Capture the cell that displays the provided text and extract its [x, y] central coordinate. 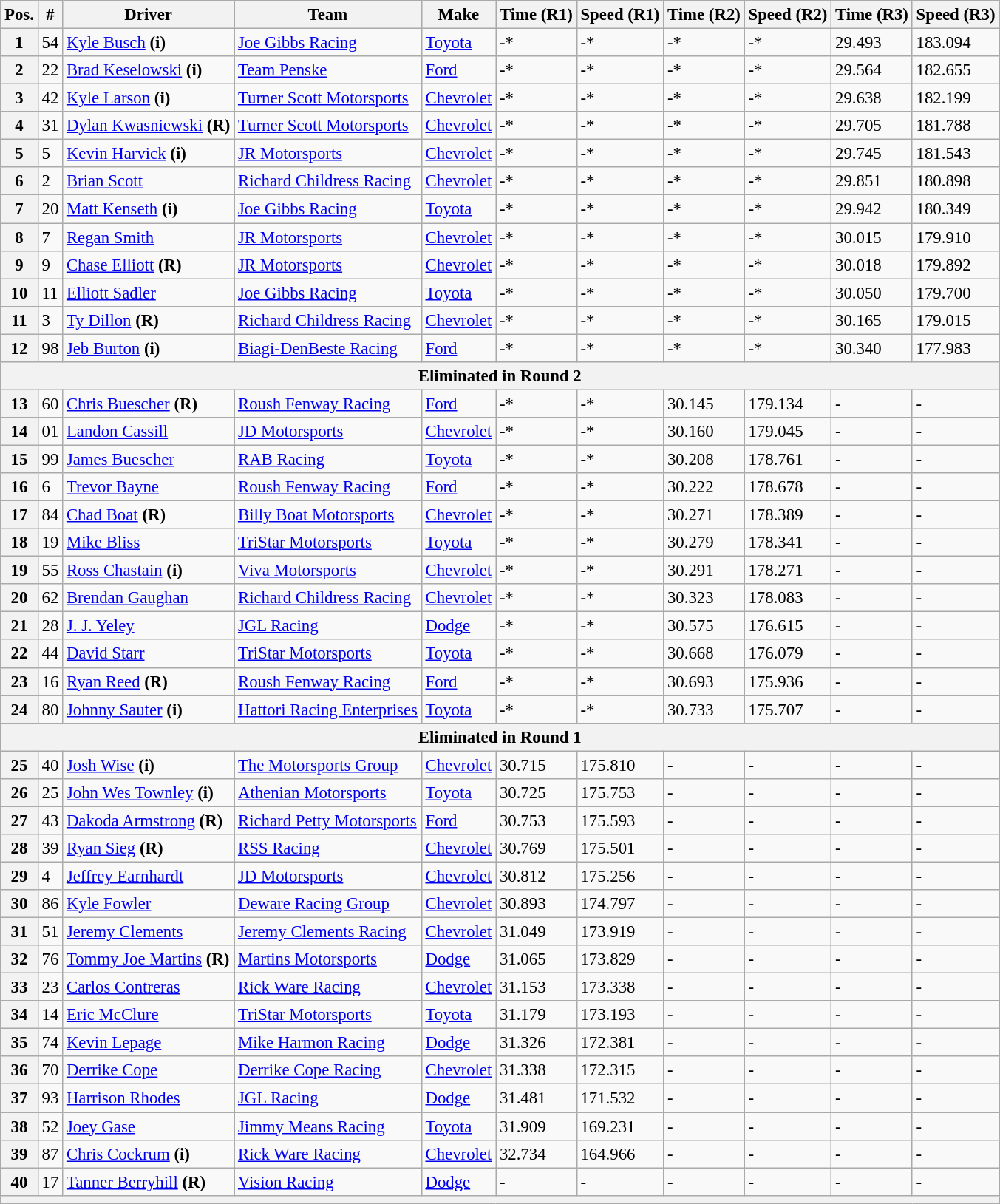
55 [50, 571]
179.910 [956, 237]
Kyle Larson (i) [149, 98]
178.678 [788, 487]
31.065 [537, 959]
175.936 [788, 681]
Mike Harmon Racing [328, 1043]
Landon Cassill [149, 432]
178.761 [788, 459]
26 [19, 793]
84 [50, 515]
James Buescher [149, 459]
171.532 [620, 1098]
30.893 [537, 904]
Athenian Motorsports [328, 793]
87 [50, 1154]
183.094 [956, 43]
8 [19, 237]
Brendan Gaughan [149, 598]
31.481 [537, 1098]
30.165 [872, 320]
173.829 [620, 959]
93 [50, 1098]
70 [50, 1071]
179.134 [788, 404]
178.083 [788, 598]
Jeb Burton (i) [149, 348]
30.145 [704, 404]
175.501 [620, 848]
Pos. [19, 15]
Matt Kenseth (i) [149, 209]
Eliminated in Round 1 [500, 737]
30.715 [537, 765]
24 [19, 710]
30.291 [704, 571]
51 [50, 932]
43 [50, 820]
18 [19, 543]
179.045 [788, 432]
Derrike Cope Racing [328, 1071]
29.942 [872, 209]
RSS Racing [328, 848]
Regan Smith [149, 237]
Speed (R3) [956, 15]
29.745 [872, 154]
29.851 [872, 181]
30 [19, 904]
Chris Cockrum (i) [149, 1154]
Carlos Contreras [149, 987]
31.909 [537, 1126]
Kyle Fowler [149, 904]
Eric McClure [149, 1015]
179.015 [956, 320]
Eliminated in Round 2 [500, 376]
Tommy Joe Martins (R) [149, 959]
181.543 [956, 154]
Mike Bliss [149, 543]
13 [19, 404]
30.725 [537, 793]
173.193 [620, 1015]
175.753 [620, 793]
62 [50, 598]
164.966 [620, 1154]
Kyle Busch (i) [149, 43]
Johnny Sauter (i) [149, 710]
27 [19, 820]
David Starr [149, 654]
30.222 [704, 487]
31.153 [537, 987]
Martins Motorsports [328, 959]
Speed (R2) [788, 15]
175.810 [620, 765]
180.898 [956, 181]
Joey Gase [149, 1126]
169.231 [620, 1126]
29 [19, 876]
32 [19, 959]
175.707 [788, 710]
80 [50, 710]
Deware Racing Group [328, 904]
Biagi-DenBeste Racing [328, 348]
180.349 [956, 209]
33 [19, 987]
179.892 [956, 265]
30.018 [872, 265]
54 [50, 43]
31.326 [537, 1043]
29.493 [872, 43]
Josh Wise (i) [149, 765]
36 [19, 1071]
Hattori Racing Enterprises [328, 710]
12 [19, 348]
52 [50, 1126]
Jeremy Clements Racing [328, 932]
Jeremy Clements [149, 932]
1 [19, 43]
Make [458, 15]
Trevor Bayne [149, 487]
Driver [149, 15]
74 [50, 1043]
RAB Racing [328, 459]
Ty Dillon (R) [149, 320]
31.179 [537, 1015]
01 [50, 432]
30.668 [704, 654]
Billy Boat Motorsports [328, 515]
30.015 [872, 237]
Dylan Kwasniewski (R) [149, 126]
Team [328, 15]
15 [19, 459]
# [50, 15]
Harrison Rhodes [149, 1098]
Brian Scott [149, 181]
173.919 [620, 932]
Speed (R1) [620, 15]
60 [50, 404]
99 [50, 459]
Time (R3) [872, 15]
30.050 [872, 293]
37 [19, 1098]
178.271 [788, 571]
Chad Boat (R) [149, 515]
176.079 [788, 654]
173.338 [620, 987]
Chase Elliott (R) [149, 265]
30.208 [704, 459]
30.340 [872, 348]
172.381 [620, 1043]
Ross Chastain (i) [149, 571]
Vision Racing [328, 1182]
Tanner Berryhill (R) [149, 1182]
172.315 [620, 1071]
98 [50, 348]
10 [19, 293]
30.769 [537, 848]
29.564 [872, 70]
30.271 [704, 515]
176.615 [788, 626]
42 [50, 98]
175.256 [620, 876]
179.700 [956, 293]
34 [19, 1015]
J. J. Yeley [149, 626]
Kevin Lepage [149, 1043]
30.160 [704, 432]
31.049 [537, 932]
29.638 [872, 98]
181.788 [956, 126]
30.812 [537, 876]
Time (R1) [537, 15]
30.279 [704, 543]
The Motorsports Group [328, 765]
Brad Keselowski (i) [149, 70]
29.705 [872, 126]
Chris Buescher (R) [149, 404]
30.753 [537, 820]
182.655 [956, 70]
Time (R2) [704, 15]
86 [50, 904]
Jeffrey Earnhardt [149, 876]
174.797 [620, 904]
32.734 [537, 1154]
Richard Petty Motorsports [328, 820]
30.323 [704, 598]
Kevin Harvick (i) [149, 154]
38 [19, 1126]
Team Penske [328, 70]
175.593 [620, 820]
Jimmy Means Racing [328, 1126]
31.338 [537, 1071]
178.389 [788, 515]
177.983 [956, 348]
30.733 [704, 710]
30.693 [704, 681]
Ryan Sieg (R) [149, 848]
178.341 [788, 543]
John Wes Townley (i) [149, 793]
76 [50, 959]
Dakoda Armstrong (R) [149, 820]
Derrike Cope [149, 1071]
21 [19, 626]
Elliott Sadler [149, 293]
Viva Motorsports [328, 571]
Ryan Reed (R) [149, 681]
30.575 [704, 626]
44 [50, 654]
35 [19, 1043]
182.199 [956, 98]
